Find where the given text appears and provide that cell's center as (X, Y) coordinate. 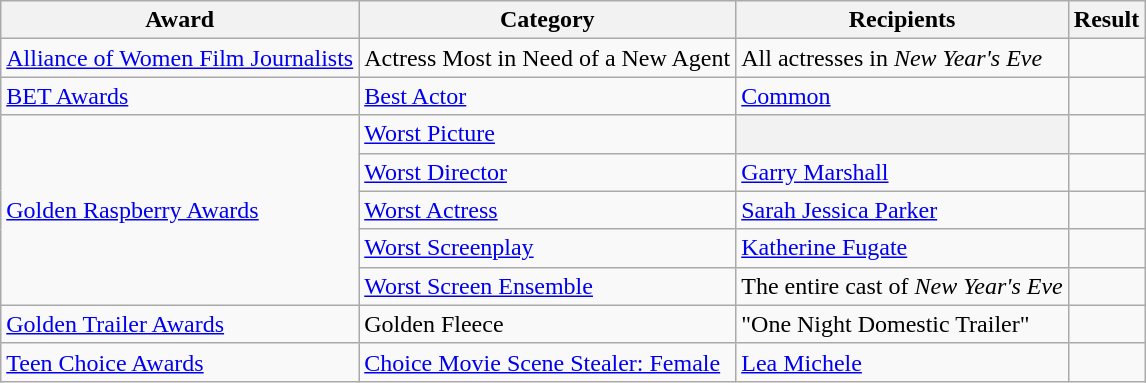
Worst Screenplay (548, 248)
Worst Actress (548, 210)
Actress Most in Need of a New Agent (548, 58)
Garry Marshall (902, 172)
All actresses in New Year's Eve (902, 58)
Best Actor (548, 96)
The entire cast of New Year's Eve (902, 286)
Golden Raspberry Awards (180, 210)
"One Night Domestic Trailer" (902, 324)
Award (180, 20)
BET Awards (180, 96)
Worst Screen Ensemble (548, 286)
Katherine Fugate (902, 248)
Category (548, 20)
Sarah Jessica Parker (902, 210)
Alliance of Women Film Journalists (180, 58)
Choice Movie Scene Stealer: Female (548, 362)
Recipients (902, 20)
Worst Picture (548, 134)
Teen Choice Awards (180, 362)
Golden Fleece (548, 324)
Worst Director (548, 172)
Golden Trailer Awards (180, 324)
Lea Michele (902, 362)
Common (902, 96)
Result (1106, 20)
